Provide the (X, Y) coordinate of the cell's center where the given text is located.  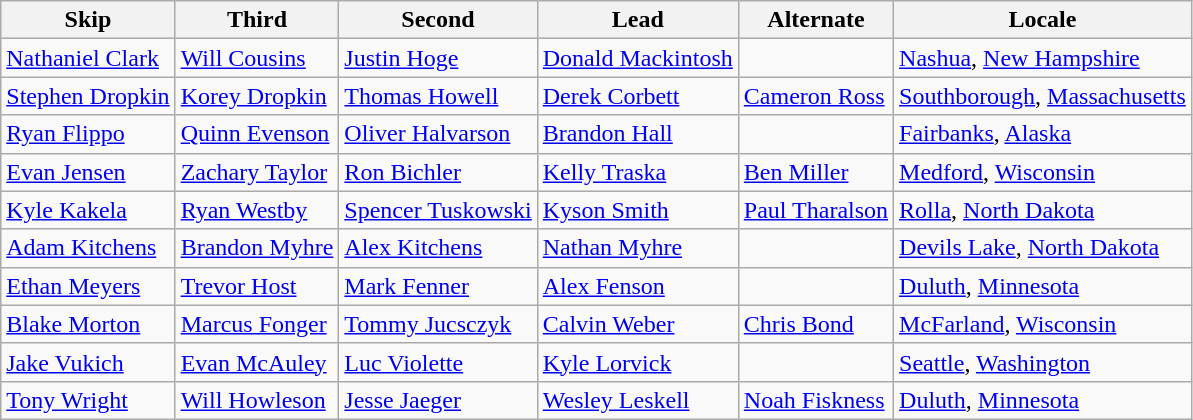
Rolla, North Dakota (1043, 210)
Alex Fenson (638, 286)
Noah Fiskness (816, 400)
Wesley Leskell (638, 400)
Ethan Meyers (88, 286)
Korey Dropkin (257, 96)
Tommy Jucsczyk (438, 324)
Evan McAuley (257, 362)
Jake Vukich (88, 362)
Fairbanks, Alaska (1043, 134)
Adam Kitchens (88, 248)
Marcus Fonger (257, 324)
Ron Bichler (438, 172)
Ryan Flippo (88, 134)
Kelly Traska (638, 172)
Calvin Weber (638, 324)
Medford, Wisconsin (1043, 172)
Jesse Jaeger (438, 400)
Brandon Hall (638, 134)
Locale (1043, 20)
Paul Tharalson (816, 210)
Southborough, Massachusetts (1043, 96)
Alex Kitchens (438, 248)
Chris Bond (816, 324)
Oliver Halvarson (438, 134)
Donald Mackintosh (638, 58)
Kyle Lorvick (638, 362)
Nathaniel Clark (88, 58)
Mark Fenner (438, 286)
Nashua, New Hampshire (1043, 58)
Nathan Myhre (638, 248)
Kyle Kakela (88, 210)
Devils Lake, North Dakota (1043, 248)
Second (438, 20)
Spencer Tuskowski (438, 210)
Derek Corbett (638, 96)
Will Howleson (257, 400)
Ryan Westby (257, 210)
Stephen Dropkin (88, 96)
Trevor Host (257, 286)
Evan Jensen (88, 172)
Brandon Myhre (257, 248)
Thomas Howell (438, 96)
Seattle, Washington (1043, 362)
Ben Miller (816, 172)
Skip (88, 20)
Justin Hoge (438, 58)
Will Cousins (257, 58)
Kyson Smith (638, 210)
Tony Wright (88, 400)
Lead (638, 20)
McFarland, Wisconsin (1043, 324)
Zachary Taylor (257, 172)
Cameron Ross (816, 96)
Alternate (816, 20)
Blake Morton (88, 324)
Third (257, 20)
Luc Violette (438, 362)
Quinn Evenson (257, 134)
